For the text-containing cell, return its midpoint in (X, Y) coordinate format. 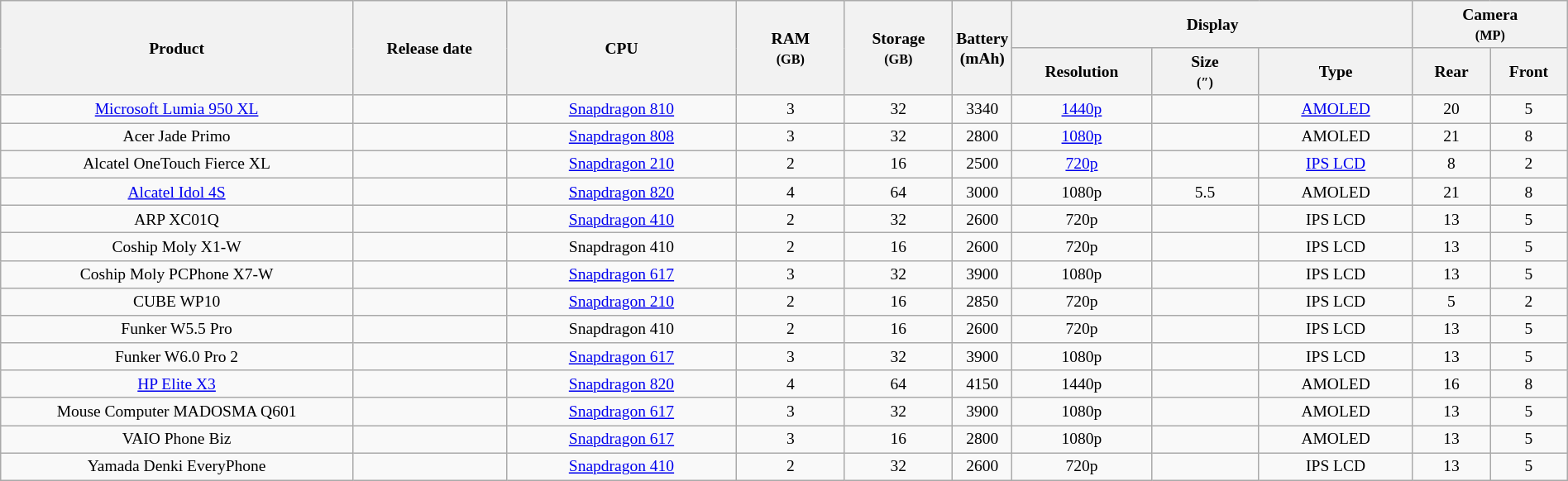
2850 (982, 301)
Camera(MP) (1490, 25)
Release date (429, 48)
Coship Moly X1-W (177, 246)
3000 (982, 192)
Yamada Denki EveryPhone (177, 466)
Snapdragon 808 (622, 137)
CUBE WP10 (177, 301)
Storage(GB) (898, 48)
RAM(GB) (791, 48)
Microsoft Lumia 950 XL (177, 109)
Mouse Computer MADOSMA Q601 (177, 412)
5.5 (1205, 192)
Snapdragon 810 (622, 109)
20 (1451, 109)
Alcatel Idol 4S (177, 192)
2500 (982, 164)
Coship Moly PCPhone X7-W (177, 274)
HP Elite X3 (177, 383)
4150 (982, 383)
Product (177, 48)
Alcatel OneTouch Fierce XL (177, 164)
Funker W6.0 Pro 2 (177, 357)
3340 (982, 109)
Type (1336, 71)
ARP XC01Q (177, 218)
Funker W5.5 Pro (177, 329)
Battery (mAh) (982, 48)
Front (1529, 71)
Size(″) (1205, 71)
VAIO Phone Biz (177, 440)
Display (1212, 25)
Acer Jade Primo (177, 137)
Resolution (1082, 71)
Rear (1451, 71)
CPU (622, 48)
